Scan for the cell matching the given text and deliver its (X, Y) coordinate at center. 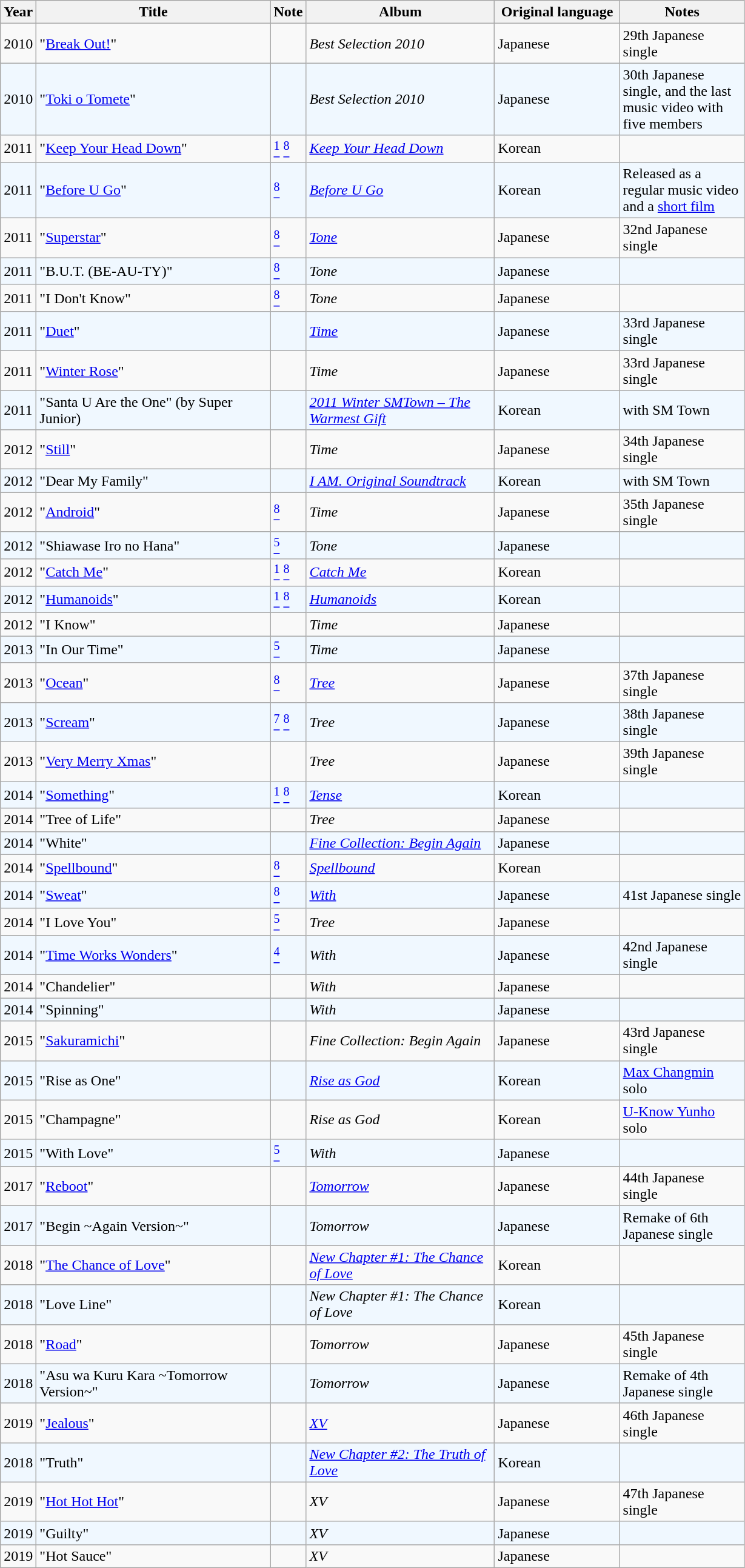
"Keep Your Head Down" (153, 149)
"I Don't Know" (153, 298)
39th Japanese single (682, 762)
"Rise as One" (153, 1081)
"Hot Sauce" (153, 1556)
29th Japanese single (682, 44)
Released as a regular music video and a short film (682, 190)
Spellbound (400, 868)
"Break Out!" (153, 44)
2011 Winter SMTown – The Warmest Gift (400, 410)
37th Japanese single (682, 683)
I AM. Original Soundtrack (400, 481)
"Love Line" (153, 1305)
Remake of 4th Japanese single (682, 1384)
"Time Works Wonders" (153, 956)
"Santa U Are the One" (by Super Junior) (153, 410)
"Jealous" (153, 1422)
"Shiawase Iro no Hana" (153, 546)
"Duet" (153, 331)
"Asu wa Kuru Kara ~Tomorrow Version~" (153, 1384)
"Still" (153, 450)
"Something" (153, 796)
42nd Japanese single (682, 956)
Title (153, 12)
4 (289, 956)
"I Know" (153, 625)
41st Japanese single (682, 895)
32nd Japanese single (682, 238)
"White" (153, 843)
38th Japanese single (682, 722)
"Truth" (153, 1462)
"Guilty" (153, 1533)
7 8 (289, 722)
Year (18, 12)
"Champagne" (153, 1119)
34th Japanese single (682, 450)
"Ocean" (153, 683)
"Android" (153, 512)
"Before U Go" (153, 190)
Album (400, 12)
"Dear My Family" (153, 481)
"I Love You" (153, 922)
45th Japanese single (682, 1344)
"Reboot" (153, 1186)
"With Love" (153, 1153)
"Begin ~Again Version~" (153, 1226)
"Superstar" (153, 238)
U-Know Yunho solo (682, 1119)
"Sakuramichi" (153, 1040)
35th Japanese single (682, 512)
Catch Me (400, 572)
"Spinning" (153, 1010)
"Tree of Life" (153, 820)
New Chapter #2: The Truth of Love (400, 1462)
"Hot Hot Hot" (153, 1501)
Tense (400, 796)
"Chandelier" (153, 987)
"Very Merry Xmas" (153, 762)
Humanoids (400, 599)
"Toki o Tomete" (153, 99)
"Sweat" (153, 895)
Original language (557, 12)
46th Japanese single (682, 1422)
"In Our Time" (153, 650)
"Humanoids" (153, 599)
Keep Your Head Down (400, 149)
"Spellbound" (153, 868)
"Road" (153, 1344)
"Winter Rose" (153, 371)
30th Japanese single, and the last music video with five members (682, 99)
Max Changmin solo (682, 1081)
43rd Japanese single (682, 1040)
"Catch Me" (153, 572)
"B.U.T. (BE-AU-TY)" (153, 272)
"Scream" (153, 722)
Notes (682, 12)
Remake of 6th Japanese single (682, 1226)
44th Japanese single (682, 1186)
Note (289, 12)
47th Japanese single (682, 1501)
Before U Go (400, 190)
"The Chance of Love" (153, 1265)
